Capture the cell that displays the provided text and extract its [X, Y] central coordinate. 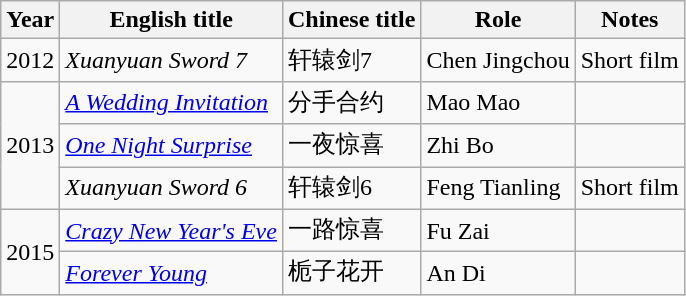
Fu Zai [498, 230]
Xuanyuan Sword 7 [172, 60]
2012 [30, 60]
A Wedding Invitation [172, 102]
Notes [630, 20]
English title [172, 20]
2013 [30, 145]
Xuanyuan Sword 6 [172, 188]
2015 [30, 252]
Role [498, 20]
Chinese title [351, 20]
Mao Mao [498, 102]
One Night Surprise [172, 146]
栀子花开 [351, 274]
分手合约 [351, 102]
Chen Jingchou [498, 60]
An Di [498, 274]
轩辕剑6 [351, 188]
Forever Young [172, 274]
Feng Tianling [498, 188]
轩辕剑7 [351, 60]
Crazy New Year's Eve [172, 230]
Year [30, 20]
一夜惊喜 [351, 146]
Zhi Bo [498, 146]
一路惊喜 [351, 230]
